Output the [X, Y] coordinate of the center of the cell containing the given text.  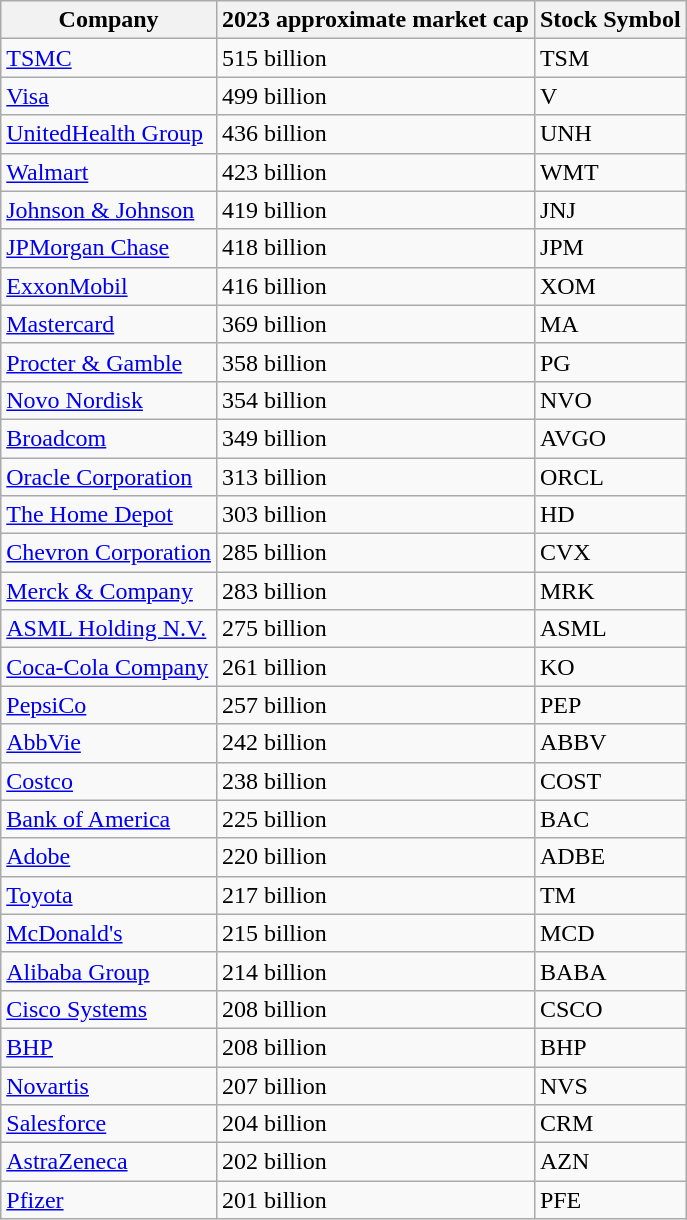
242 billion [375, 743]
PFE [610, 1200]
MA [610, 324]
283 billion [375, 591]
Visa [109, 96]
515 billion [375, 58]
416 billion [375, 286]
JPMorgan Chase [109, 248]
AstraZeneca [109, 1162]
Oracle Corporation [109, 477]
Chevron Corporation [109, 553]
ORCL [610, 477]
AZN [610, 1162]
MCD [610, 933]
2023 approximate market cap [375, 20]
369 billion [375, 324]
PEP [610, 705]
V [610, 96]
JNJ [610, 210]
Pfizer [109, 1200]
Johnson & Johnson [109, 210]
Bank of America [109, 819]
ASML Holding N.V. [109, 629]
204 billion [375, 1124]
CSCO [610, 1009]
BAC [610, 819]
PepsiCo [109, 705]
419 billion [375, 210]
The Home Depot [109, 515]
KO [610, 667]
Mastercard [109, 324]
436 billion [375, 134]
COST [610, 781]
CVX [610, 553]
TSM [610, 58]
ADBE [610, 857]
TM [610, 895]
CRM [610, 1124]
ASML [610, 629]
Stock Symbol [610, 20]
261 billion [375, 667]
BABA [610, 971]
313 billion [375, 477]
HD [610, 515]
NVO [610, 400]
Novo Nordisk [109, 400]
Coca-Cola Company [109, 667]
285 billion [375, 553]
UNH [610, 134]
Cisco Systems [109, 1009]
499 billion [375, 96]
220 billion [375, 857]
201 billion [375, 1200]
TSMC [109, 58]
JPM [610, 248]
Novartis [109, 1085]
418 billion [375, 248]
275 billion [375, 629]
Procter & Gamble [109, 362]
XOM [610, 286]
225 billion [375, 819]
358 billion [375, 362]
ExxonMobil [109, 286]
238 billion [375, 781]
214 billion [375, 971]
MRK [610, 591]
Adobe [109, 857]
217 billion [375, 895]
WMT [610, 172]
NVS [610, 1085]
202 billion [375, 1162]
Salesforce [109, 1124]
AVGO [610, 438]
215 billion [375, 933]
ABBV [610, 743]
Alibaba Group [109, 971]
Costco [109, 781]
McDonald's [109, 933]
423 billion [375, 172]
257 billion [375, 705]
AbbVie [109, 743]
349 billion [375, 438]
Merck & Company [109, 591]
PG [610, 362]
207 billion [375, 1085]
Toyota [109, 895]
Company [109, 20]
303 billion [375, 515]
UnitedHealth Group [109, 134]
Broadcom [109, 438]
354 billion [375, 400]
Walmart [109, 172]
